Return [x, y] of the center of cell containing provided text 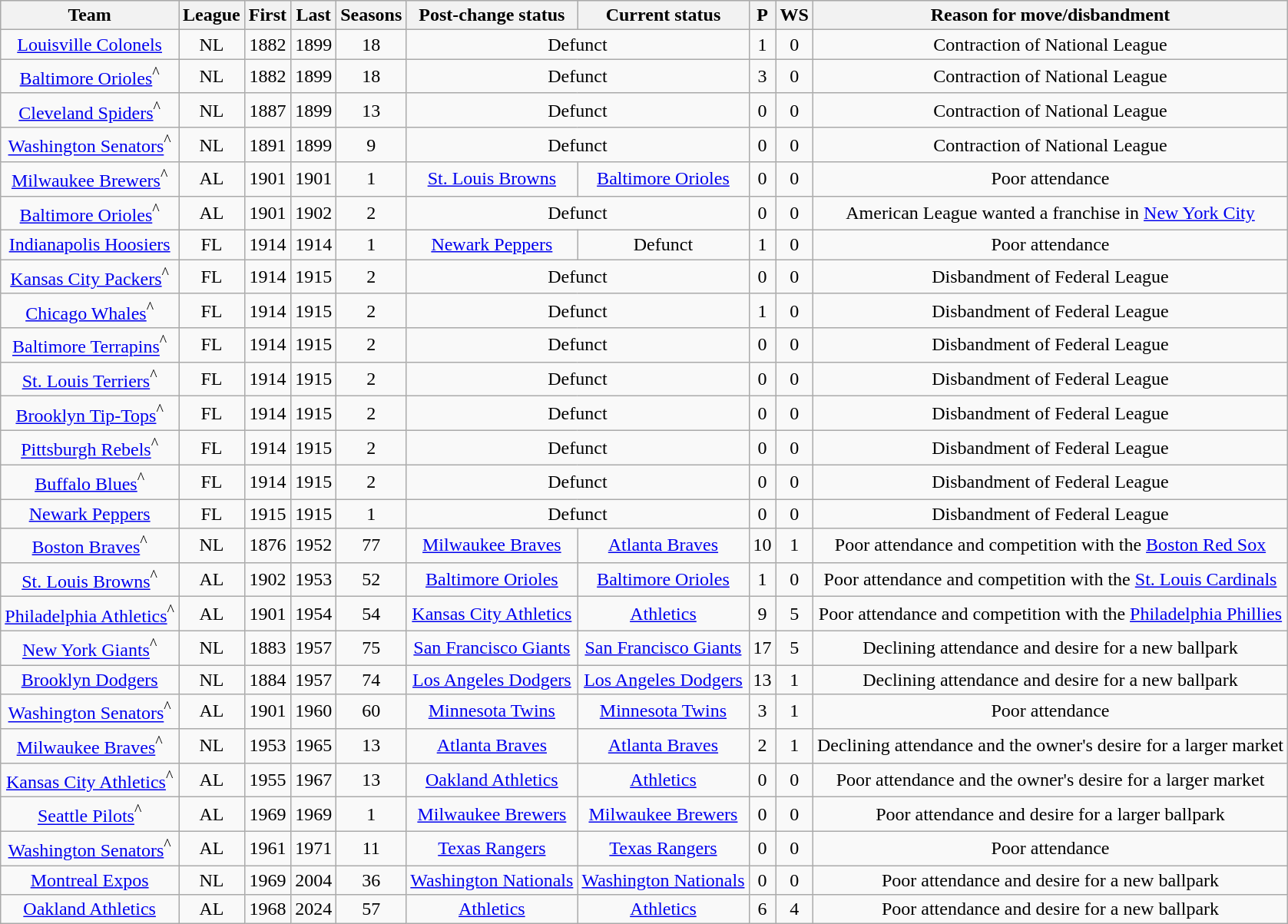
1876 [267, 545]
1884 [267, 680]
Philadelphia Athletics^ [90, 614]
St. Louis Terriers^ [90, 379]
60 [372, 711]
Current status [664, 15]
52 [372, 579]
Declining attendance and the owner's desire for a larger market [1050, 745]
St. Louis Browns^ [90, 579]
1960 [313, 711]
54 [372, 614]
11 [372, 848]
Montreal Expos [90, 880]
2024 [313, 909]
Kansas City Packers^ [90, 277]
Cleveland Spiders^ [90, 111]
WS [794, 15]
First [267, 15]
1887 [267, 111]
New York Giants^ [90, 648]
74 [372, 680]
1891 [267, 144]
St. Louis Browns [492, 180]
36 [372, 880]
Milwaukee Brewers^ [90, 180]
10 [762, 545]
Reason for move/disbandment [1050, 15]
1954 [313, 614]
Milwaukee Braves [492, 545]
P [762, 15]
Seattle Pilots^ [90, 814]
American League wanted a franchise in New York City [1050, 214]
1968 [267, 909]
17 [762, 648]
Louisville Colonels [90, 45]
Kansas City Athletics [492, 614]
Kansas City Athletics^ [90, 780]
Team [90, 15]
Milwaukee Braves^ [90, 745]
Last [313, 15]
1961 [267, 848]
75 [372, 648]
4 [794, 909]
Chicago Whales^ [90, 310]
Poor attendance and competition with the Boston Red Sox [1050, 545]
1883 [267, 648]
1965 [313, 745]
Pittsburgh Rebels^ [90, 447]
1971 [313, 848]
2004 [313, 880]
Post-change status [492, 15]
57 [372, 909]
Poor attendance and competition with the Philadelphia Phillies [1050, 614]
1955 [267, 780]
Buffalo Blues^ [90, 482]
1967 [313, 780]
6 [762, 909]
Poor attendance and desire for a larger ballpark [1050, 814]
Indianapolis Hoosiers [90, 245]
Brooklyn Tip-Tops^ [90, 413]
1952 [313, 545]
Poor attendance and competition with the St. Louis Cardinals [1050, 579]
Brooklyn Dodgers [90, 680]
Baltimore Terrapins^ [90, 346]
Poor attendance and the owner's desire for a larger market [1050, 780]
League [212, 15]
77 [372, 545]
Seasons [372, 15]
Boston Braves^ [90, 545]
